Find where the given text appears and provide that cell's center as [x, y] coordinate. 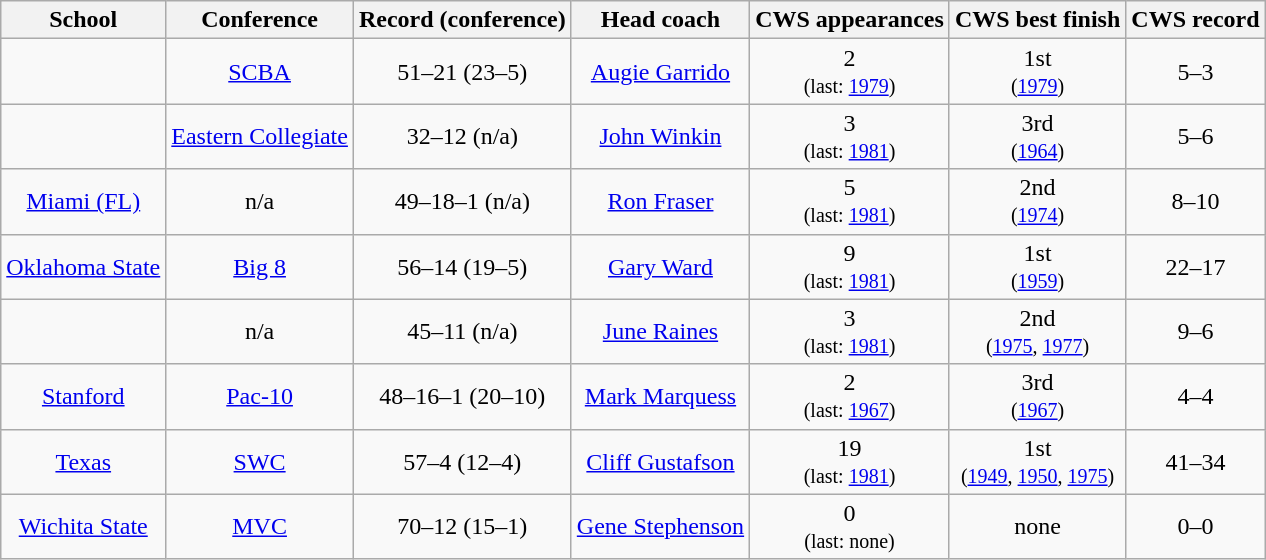
Pac-10 [260, 396]
Eastern Collegiate [260, 136]
SCBA [260, 72]
1st(1949, 1950, 1975) [1037, 462]
June Raines [660, 332]
John Winkin [660, 136]
49–18–1 (n/a) [462, 202]
CWS record [1196, 20]
Head coach [660, 20]
Augie Garrido [660, 72]
none [1037, 526]
Cliff Gustafson [660, 462]
2nd(1975, 1977) [1037, 332]
Gene Stephenson [660, 526]
Record (conference) [462, 20]
19(last: 1981) [850, 462]
5–3 [1196, 72]
SWC [260, 462]
3rd(1967) [1037, 396]
2nd(1974) [1037, 202]
Stanford [84, 396]
CWS appearances [850, 20]
5–6 [1196, 136]
41–34 [1196, 462]
48–16–1 (20–10) [462, 396]
2(last: 1979) [850, 72]
Wichita State [84, 526]
3rd(1964) [1037, 136]
5(last: 1981) [850, 202]
Miami (FL) [84, 202]
22–17 [1196, 266]
Texas [84, 462]
MVC [260, 526]
57–4 (12–4) [462, 462]
Mark Marquess [660, 396]
School [84, 20]
1st(1979) [1037, 72]
51–21 (23–5) [462, 72]
70–12 (15–1) [462, 526]
Gary Ward [660, 266]
CWS best finish [1037, 20]
8–10 [1196, 202]
9(last: 1981) [850, 266]
Big 8 [260, 266]
4–4 [1196, 396]
45–11 (n/a) [462, 332]
0–0 [1196, 526]
Oklahoma State [84, 266]
1st(1959) [1037, 266]
9–6 [1196, 332]
2(last: 1967) [850, 396]
56–14 (19–5) [462, 266]
32–12 (n/a) [462, 136]
Ron Fraser [660, 202]
Conference [260, 20]
0(last: none) [850, 526]
